Determine the (x, y) coordinate at the center of the cell enclosing the given text.  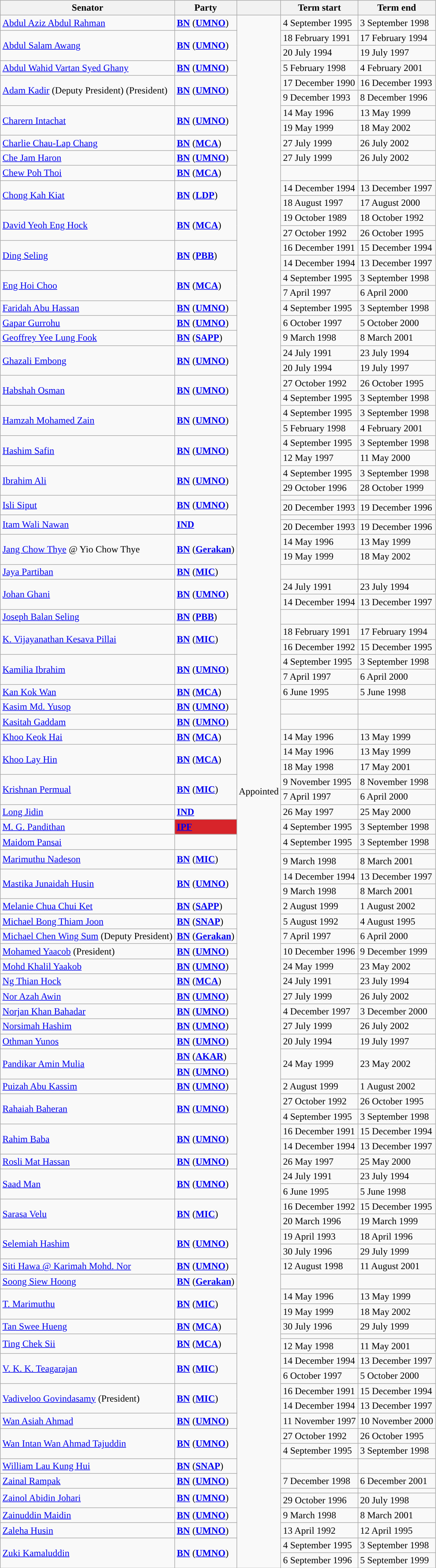
20 March 1996 (319, 1221)
10 December 1996 (319, 951)
Hamzah Mohamed Zain (88, 420)
10 November 2000 (397, 1421)
Adam Kadir (Deputy President) (President) (88, 90)
Joseph Balan Seling (88, 617)
Selemiah Hashim (88, 1244)
Kan Kok Wan (88, 692)
Rahim Baba (88, 1139)
Faridah Abu Hassan (88, 308)
Jaya Partiban (88, 572)
Ng Thian Hock (88, 981)
Rosli Mat Hassan (88, 1162)
8 November 1998 (397, 782)
8 December 1996 (397, 98)
Norjan Khan Bahadar (88, 1011)
IPF (206, 827)
Pandikar Amin Mulia (88, 1064)
Vadiveloo Govindasamy (President) (88, 1398)
Che Jam Haron (88, 158)
Abdul Aziz Abdul Rahman (88, 23)
Appointed (259, 792)
M. G. Pandithan (88, 827)
Term start (319, 8)
William Lau Kung Hui (88, 1466)
4 August 1995 (397, 921)
Gapar Gurrohu (88, 323)
David Yeoh Eng Hock (88, 226)
19 April 1993 (319, 1236)
Ting Chek Sii (88, 1344)
Puizah Abu Kassim (88, 1086)
18 October 1992 (397, 218)
Rahaiah Baheran (88, 1109)
V. K. K. Teagarajan (88, 1369)
Eng Hoi Choo (88, 285)
Long Jidin (88, 812)
T. Marimuthu (88, 1304)
5 August 1992 (319, 921)
Hashim Safin (88, 451)
Ghazali Embong (88, 360)
Michael Bong Thiam Joon (88, 921)
12 May 1997 (319, 458)
Mohd Khalil Yaakob (88, 966)
Isli Siput (88, 505)
Zuki Kamaluddin (88, 1553)
BN (AKAR) (206, 1056)
Wan Asiah Ahmad (88, 1421)
Johan Ghani (88, 594)
BN (LDP) (206, 196)
Norsimah Hashim (88, 1026)
12 April 1995 (397, 1530)
9 November 1995 (319, 782)
11 May 2000 (397, 458)
Term end (397, 8)
3 December 2000 (397, 1011)
Michael Chen Wing Sum (Deputy President) (88, 936)
19 October 1989 (319, 218)
Wan Intan Wan Ahmad Tajuddin (88, 1443)
Senator (88, 8)
Itam Wali Nawan (88, 524)
Ibrahim Ali (88, 481)
11 May 2001 (397, 1346)
Kamilia Ibrahim (88, 669)
Kasitah Gaddam (88, 722)
Melanie Chua Chui Ket (88, 906)
Charlie Chau-Lap Chang (88, 143)
Tan Swee Hueng (88, 1326)
Jang Chow Thye @ Yio Chow Thye (88, 549)
9 December 1999 (397, 951)
Chew Poh Thoi (88, 173)
Ding Seling (88, 255)
17 December 1990 (319, 83)
6 September 1996 (319, 1560)
7 December 1998 (319, 1481)
Kasim Md. Yusop (88, 707)
Khoo Keok Hai (88, 737)
K. Vijayanathan Kesava Pillai (88, 639)
Habshah Osman (88, 390)
Zainuddin Maidin (88, 1515)
Maidom Pansai (88, 842)
12 August 1998 (319, 1266)
Charern Intachat (88, 120)
17 August 2000 (397, 203)
Mohamed Yaacob (President) (88, 951)
19 March 1999 (397, 1221)
18 May 1998 (319, 767)
Zaleha Husin (88, 1530)
17 May 2001 (397, 767)
28 October 1999 (397, 488)
11 November 1997 (319, 1421)
16 December 1993 (397, 83)
Party (206, 8)
Marimuthu Nadeson (88, 859)
18 April 1996 (397, 1236)
9 December 1993 (319, 98)
Zainol Abidin Johari (88, 1498)
11 August 2001 (397, 1266)
6 December 2001 (397, 1481)
Geoffrey Yee Lung Fook (88, 338)
Nor Azah Awin (88, 996)
Zainal Rampak (88, 1481)
12 May 1998 (319, 1346)
Khoo Lay Hin (88, 759)
Mastika Junaidah Husin (88, 884)
4 December 1997 (319, 1011)
Othman Yunos (88, 1041)
Siti Hawa @ Karimah Mohd. Nor (88, 1266)
Sarasa Velu (88, 1214)
Abdul Salam Awang (88, 45)
Saad Man (88, 1184)
Krishnan Permual (88, 789)
20 July 1998 (397, 1500)
18 August 1997 (319, 203)
Abdul Wahid Vartan Syed Ghany (88, 68)
Soong Siew Hoong (88, 1281)
5 September 1999 (397, 1560)
Chong Kah Kiat (88, 196)
13 April 1992 (319, 1530)
